Return the [X, Y] coordinate for the center point of the cell that contains the specified text.  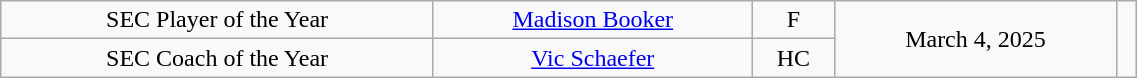
HC [793, 58]
Vic Schaefer [592, 58]
SEC Coach of the Year [218, 58]
Madison Booker [592, 20]
March 4, 2025 [976, 39]
SEC Player of the Year [218, 20]
F [793, 20]
